Detect which cell encompasses the target text, then output its (X, Y) center coordinate. 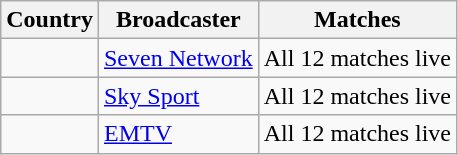
Matches (357, 20)
Seven Network (178, 58)
EMTV (178, 134)
Country (50, 20)
Sky Sport (178, 96)
Broadcaster (178, 20)
